Search for the cell housing the specified text and yield its [X, Y] center coordinate. 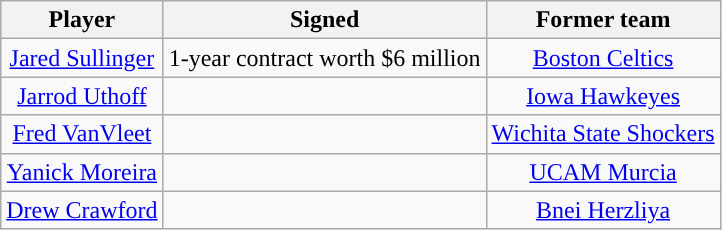
UCAM Murcia [603, 172]
Player [82, 20]
Boston Celtics [603, 58]
Jared Sullinger [82, 58]
Signed [324, 20]
Drew Crawford [82, 210]
Jarrod Uthoff [82, 96]
Former team [603, 20]
Bnei Herzliya [603, 210]
Yanick Moreira [82, 172]
Fred VanVleet [82, 134]
Iowa Hawkeyes [603, 96]
Wichita State Shockers [603, 134]
1-year contract worth $6 million [324, 58]
